Find where the given text appears and provide that cell's center as [x, y] coordinate. 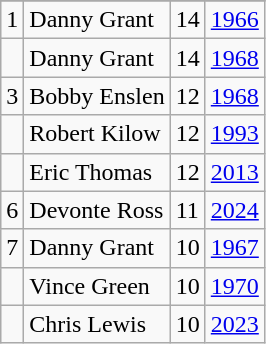
Eric Thomas [97, 172]
Devonte Ross [97, 210]
2023 [234, 324]
1993 [234, 134]
1967 [234, 248]
1 [12, 20]
Bobby Enslen [97, 96]
Chris Lewis [97, 324]
6 [12, 210]
1970 [234, 286]
Vince Green [97, 286]
7 [12, 248]
2024 [234, 210]
1966 [234, 20]
11 [188, 210]
2013 [234, 172]
Robert Kilow [97, 134]
3 [12, 96]
